For the text-containing cell, return its midpoint in (x, y) coordinate format. 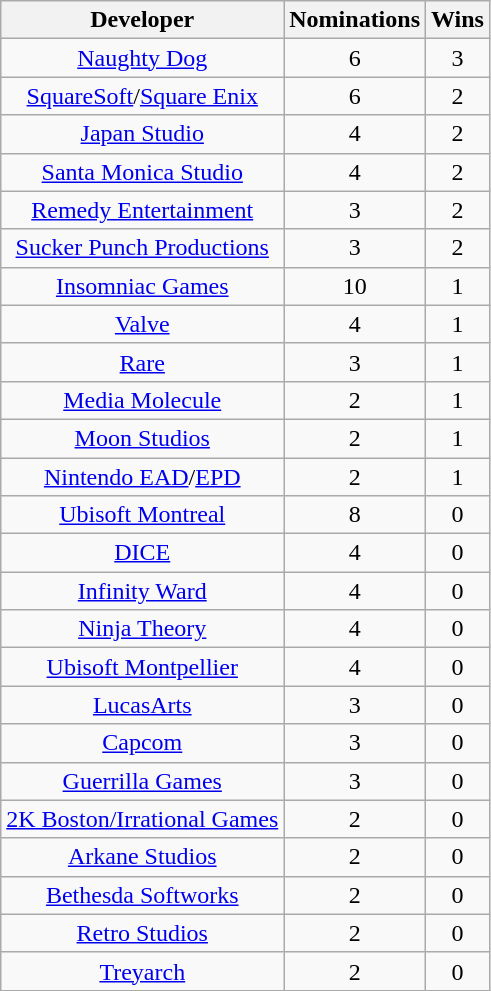
Valve (142, 324)
Japan Studio (142, 134)
Guerrilla Games (142, 781)
Developer (142, 20)
Naughty Dog (142, 58)
LucasArts (142, 705)
Sucker Punch Productions (142, 248)
Treyarch (142, 971)
8 (355, 515)
Nintendo EAD/EPD (142, 477)
Wins (458, 20)
Ubisoft Montreal (142, 515)
Infinity Ward (142, 591)
Moon Studios (142, 438)
Arkane Studios (142, 857)
Santa Monica Studio (142, 172)
Rare (142, 362)
Capcom (142, 743)
Bethesda Softworks (142, 895)
Insomniac Games (142, 286)
Ubisoft Montpellier (142, 667)
SquareSoft/Square Enix (142, 96)
2K Boston/Irrational Games (142, 819)
10 (355, 286)
Retro Studios (142, 933)
Ninja Theory (142, 629)
Media Molecule (142, 400)
Remedy Entertainment (142, 210)
DICE (142, 553)
Nominations (355, 20)
